Return the [x, y] coordinate for the center point of the cell that contains the specified text.  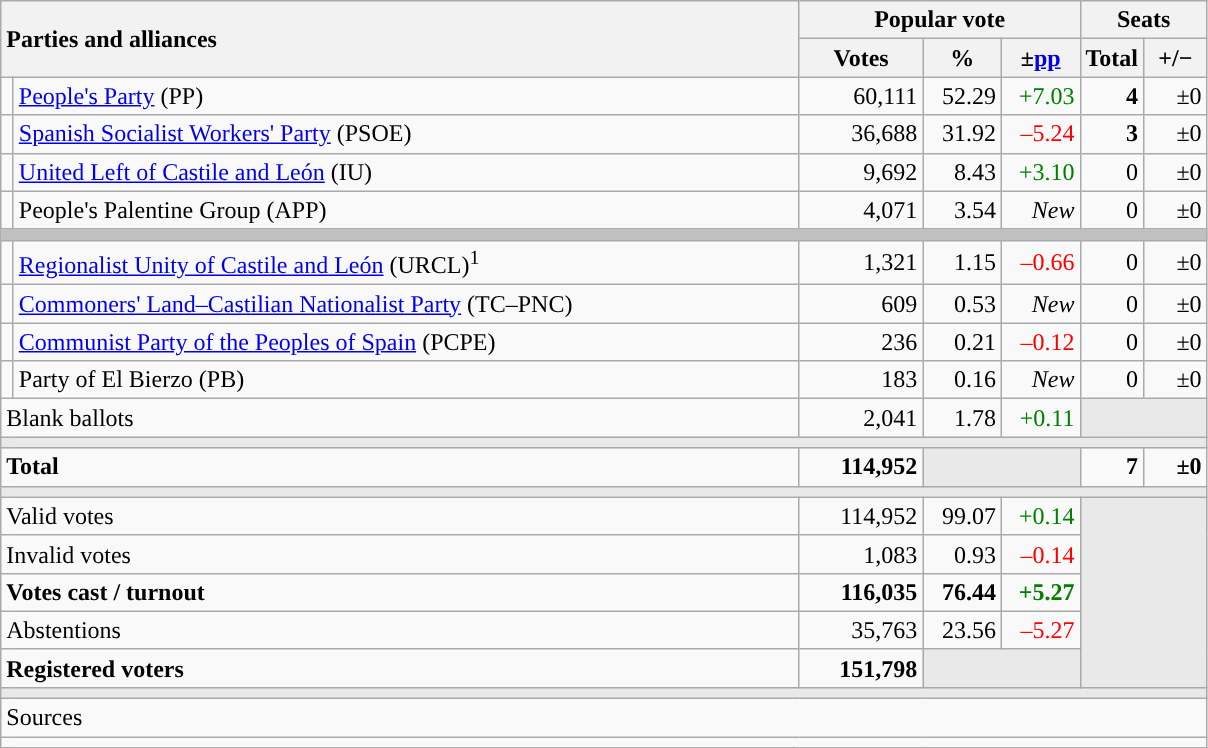
+5.27 [1040, 592]
–5.24 [1040, 134]
Abstentions [400, 630]
9,692 [861, 172]
Commoners' Land–Castilian Nationalist Party (TC–PNC) [406, 304]
0.16 [962, 380]
3 [1112, 134]
Sources [604, 718]
2,041 [861, 418]
0.53 [962, 304]
Communist Party of the Peoples of Spain (PCPE) [406, 342]
+0.11 [1040, 418]
36,688 [861, 134]
Regionalist Unity of Castile and León (URCL)1 [406, 262]
23.56 [962, 630]
–0.12 [1040, 342]
151,798 [861, 668]
4,071 [861, 210]
0.93 [962, 554]
Popular vote [940, 20]
4 [1112, 96]
99.07 [962, 516]
Parties and alliances [400, 39]
+0.14 [1040, 516]
Valid votes [400, 516]
0.21 [962, 342]
Registered voters [400, 668]
Seats [1144, 20]
±pp [1040, 58]
% [962, 58]
52.29 [962, 96]
609 [861, 304]
Invalid votes [400, 554]
76.44 [962, 592]
1.78 [962, 418]
Blank ballots [400, 418]
35,763 [861, 630]
Votes cast / turnout [400, 592]
1.15 [962, 262]
Party of El Bierzo (PB) [406, 380]
–0.66 [1040, 262]
+3.10 [1040, 172]
116,035 [861, 592]
1,321 [861, 262]
236 [861, 342]
–5.27 [1040, 630]
People's Palentine Group (APP) [406, 210]
+7.03 [1040, 96]
3.54 [962, 210]
31.92 [962, 134]
1,083 [861, 554]
Spanish Socialist Workers' Party (PSOE) [406, 134]
People's Party (PP) [406, 96]
United Left of Castile and León (IU) [406, 172]
Votes [861, 58]
8.43 [962, 172]
183 [861, 380]
7 [1112, 467]
60,111 [861, 96]
+/− [1176, 58]
–0.14 [1040, 554]
